Scan for the cell matching the given text and deliver its (X, Y) coordinate at center. 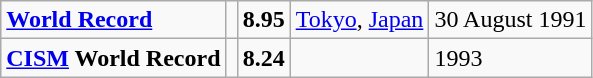
CISM World Record (114, 58)
30 August 1991 (510, 20)
World Record (114, 20)
8.95 (264, 20)
Tokyo, Japan (360, 20)
1993 (510, 58)
8.24 (264, 58)
